Output the [X, Y] coordinate of the center of the cell containing the given text.  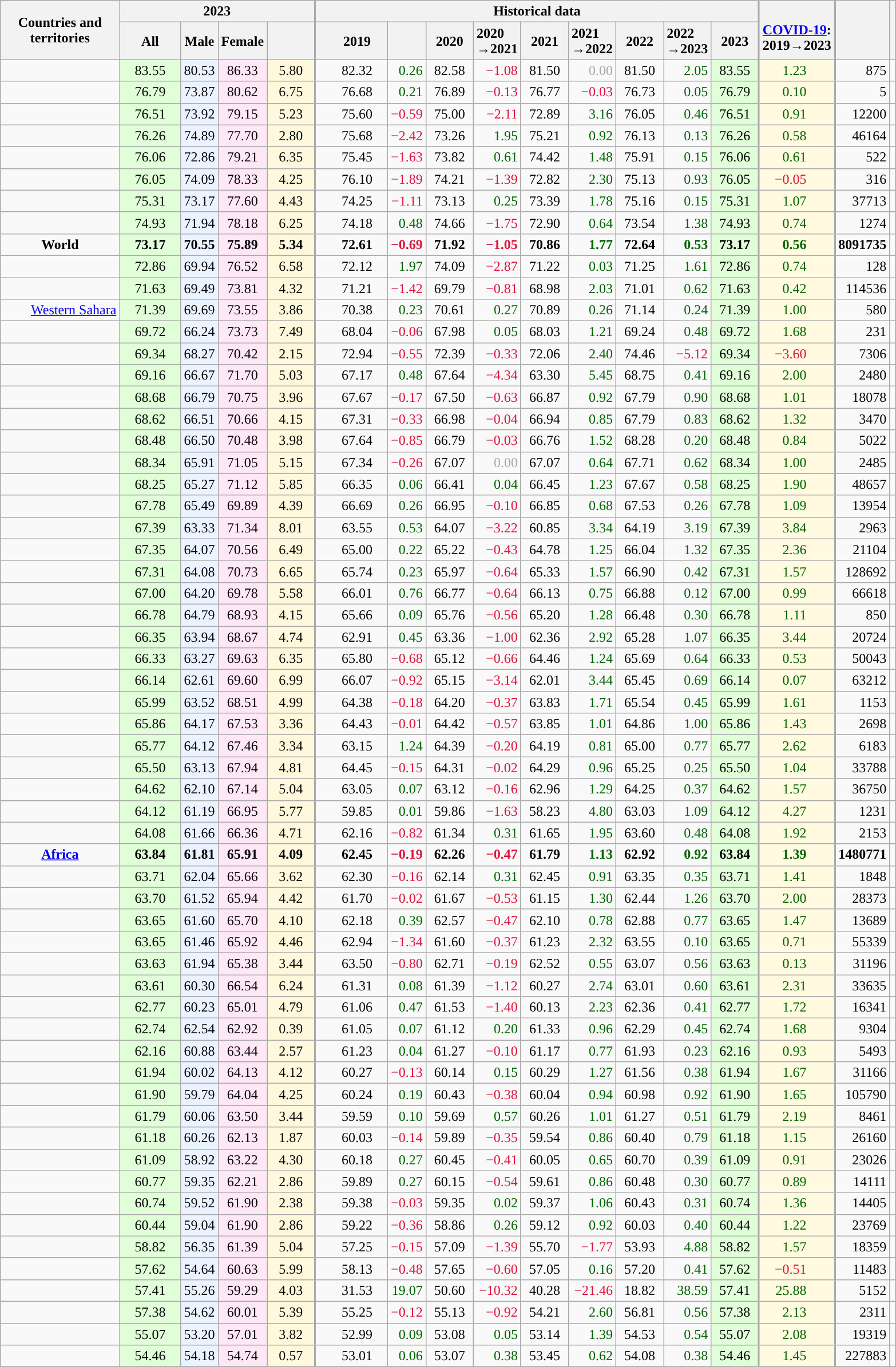
0.37 [688, 789]
62.88 [640, 920]
1.28 [592, 615]
57.01 [243, 1334]
66.13 [545, 593]
73.13 [450, 201]
1.65 [796, 1095]
−1.75 [497, 223]
78.18 [243, 223]
1.13 [592, 855]
−0.66 [497, 659]
65.25 [640, 768]
75.89 [243, 244]
4.03 [291, 1290]
75.21 [545, 136]
72.61 [351, 244]
53.20 [199, 1334]
25.88 [796, 1290]
76.77 [545, 92]
0.84 [796, 441]
71.22 [545, 266]
105790 [862, 1095]
61.31 [351, 985]
3.96 [291, 397]
5.03 [291, 376]
60.63 [243, 1269]
73.54 [640, 223]
62.01 [545, 681]
1.25 [592, 550]
−1.77 [592, 1247]
57.05 [545, 1269]
1.15 [796, 1138]
3.19 [688, 528]
67.71 [640, 463]
60.70 [640, 1160]
0.08 [407, 985]
128692 [862, 571]
Male [199, 41]
3.16 [592, 114]
71.94 [199, 223]
82.58 [450, 70]
53.14 [545, 1334]
60.18 [351, 1160]
Female [243, 41]
4.88 [688, 1247]
60.24 [351, 1095]
68.04 [351, 332]
55.70 [545, 1247]
1.45 [796, 1356]
1.21 [592, 332]
4.80 [592, 811]
72.94 [351, 354]
62.44 [640, 898]
69.24 [640, 332]
69.89 [243, 506]
52.99 [351, 1334]
63.83 [545, 702]
60.13 [545, 1008]
0.19 [407, 1095]
72.64 [640, 244]
14405 [862, 1203]
4.30 [291, 1160]
73.26 [450, 136]
65.70 [243, 920]
2019 [351, 41]
316 [862, 179]
76.10 [351, 179]
54.62 [199, 1312]
−2.11 [497, 114]
65.12 [450, 659]
62.71 [450, 963]
66.94 [545, 419]
1.67 [796, 1073]
61.52 [199, 898]
4.27 [796, 811]
0.24 [688, 310]
73.73 [243, 332]
63.12 [450, 789]
70.42 [243, 354]
0.75 [592, 593]
60.05 [545, 1160]
72.12 [351, 266]
66.88 [640, 593]
0.51 [688, 1116]
63.05 [351, 789]
69.49 [199, 288]
1.72 [796, 1008]
4.79 [291, 1008]
66.50 [199, 441]
0.68 [592, 506]
11483 [862, 1269]
62.52 [545, 963]
55.13 [450, 1312]
19319 [862, 1334]
1.06 [592, 1203]
−3.60 [796, 354]
62.14 [450, 876]
38.59 [688, 1290]
76.68 [351, 92]
522 [862, 157]
2153 [862, 833]
76.73 [640, 92]
60.88 [199, 1051]
62.21 [243, 1182]
40.28 [545, 1290]
−0.57 [497, 724]
65.22 [450, 550]
2.23 [592, 1008]
62.54 [199, 1029]
66.85 [545, 506]
2.19 [796, 1116]
54.64 [199, 1269]
57.25 [351, 1247]
−0.38 [497, 1095]
64.29 [545, 768]
31.53 [351, 1290]
73.82 [450, 157]
70.66 [243, 419]
−0.04 [497, 419]
75.16 [640, 201]
68.03 [545, 332]
63.60 [640, 833]
66.87 [545, 397]
63212 [862, 681]
12200 [862, 114]
75.60 [351, 114]
66.48 [640, 615]
53.07 [450, 1356]
0.69 [688, 681]
1.97 [407, 266]
65.69 [640, 659]
8461 [862, 1116]
69.94 [199, 266]
67.94 [243, 768]
4.39 [291, 506]
2.32 [592, 942]
67.98 [450, 332]
86.33 [243, 70]
0.81 [592, 746]
62.13 [243, 1138]
1274 [862, 223]
6183 [862, 746]
0.71 [796, 942]
2.62 [796, 746]
64.78 [545, 550]
9304 [862, 1029]
61.56 [640, 1073]
5.39 [291, 1312]
1.36 [796, 1203]
5.85 [291, 484]
−0.14 [407, 1138]
57.20 [640, 1269]
0.03 [592, 266]
74.66 [450, 223]
1.43 [796, 724]
65.45 [640, 681]
58.23 [545, 811]
2.08 [796, 1334]
63.03 [640, 811]
0.47 [407, 1008]
66.98 [450, 419]
75.00 [450, 114]
−0.85 [407, 441]
3470 [862, 419]
53.93 [640, 1247]
8091735 [862, 244]
−0.43 [497, 550]
0.12 [688, 593]
−0.26 [407, 463]
57.09 [450, 1247]
5.23 [291, 114]
71.21 [351, 288]
1.29 [592, 789]
33635 [862, 985]
1231 [862, 811]
1.87 [291, 1138]
60.06 [199, 1116]
75.68 [351, 136]
75.91 [640, 157]
70.38 [351, 310]
2311 [862, 1312]
Western Sahara [60, 310]
73.39 [545, 201]
74.46 [640, 354]
1848 [862, 876]
76.52 [243, 266]
62.57 [450, 920]
1.77 [592, 244]
62.18 [351, 920]
59.38 [351, 1203]
−3.22 [497, 528]
46164 [862, 136]
61.46 [199, 942]
−0.48 [407, 1269]
74.42 [545, 157]
76.13 [640, 136]
73.81 [243, 288]
33788 [862, 768]
64.43 [351, 724]
53.45 [545, 1356]
62.96 [545, 789]
64.13 [243, 1073]
4.74 [291, 637]
63.44 [243, 1051]
70.48 [243, 441]
55.26 [199, 1290]
59.37 [545, 1203]
0.22 [407, 550]
58.92 [199, 1160]
60.04 [545, 1095]
73.55 [243, 310]
61.19 [199, 811]
70.75 [243, 397]
−0.60 [497, 1269]
71.12 [243, 484]
65.27 [199, 484]
74.18 [351, 223]
7.49 [291, 332]
69.79 [450, 288]
6.75 [291, 92]
4.81 [291, 768]
3.36 [291, 724]
5 [862, 92]
61.17 [545, 1051]
67.14 [243, 789]
−0.69 [407, 244]
79.21 [243, 157]
3.84 [796, 528]
72.89 [545, 114]
0.21 [407, 92]
5.15 [291, 463]
−0.53 [497, 898]
64.79 [199, 615]
48657 [862, 484]
80.53 [199, 70]
67.50 [450, 397]
4.32 [291, 288]
4.12 [291, 1073]
64.46 [545, 659]
2022 [640, 41]
−1.12 [497, 985]
64.86 [640, 724]
65.28 [640, 637]
4.43 [291, 201]
−0.41 [497, 1160]
71.25 [640, 266]
−1.08 [497, 70]
64.04 [243, 1095]
53.01 [351, 1356]
59.22 [351, 1225]
65.01 [243, 1008]
66.36 [243, 833]
6.24 [291, 985]
5.34 [291, 244]
31196 [862, 963]
16341 [862, 1008]
56.81 [640, 1312]
5022 [862, 441]
71.01 [640, 288]
64.38 [351, 702]
−4.34 [497, 376]
2.05 [688, 70]
580 [862, 310]
65.97 [450, 571]
6.49 [291, 550]
−0.54 [497, 1182]
5493 [862, 1051]
60.14 [450, 1073]
61.33 [545, 1029]
61.81 [199, 855]
62.30 [351, 876]
2.92 [592, 637]
0.01 [407, 811]
0.16 [592, 1269]
66.45 [545, 484]
2963 [862, 528]
0.79 [688, 1138]
1.48 [592, 157]
66.51 [199, 419]
66.90 [640, 571]
59.04 [199, 1225]
63.22 [243, 1160]
59.29 [243, 1290]
1.30 [592, 898]
80.62 [243, 92]
60.15 [450, 1182]
50.60 [450, 1290]
0.83 [688, 419]
5.58 [291, 593]
−0.55 [407, 354]
66.41 [450, 484]
2021→2022 [592, 41]
62.94 [351, 942]
50043 [862, 659]
68.51 [243, 702]
1.47 [796, 920]
59.59 [351, 1116]
56.35 [199, 1247]
64.31 [450, 768]
60.02 [199, 1073]
231 [862, 332]
76.89 [450, 92]
−0.17 [407, 397]
26160 [862, 1138]
62.04 [199, 876]
−1.00 [497, 637]
−10.32 [497, 1290]
63.30 [545, 376]
6.25 [291, 223]
60.45 [450, 1160]
63.01 [640, 985]
−0.82 [407, 833]
60.85 [545, 528]
61.67 [450, 898]
68.75 [640, 376]
Countries andterritories [60, 30]
36750 [862, 789]
−0.81 [497, 288]
6.99 [291, 681]
−0.36 [407, 1225]
−1.34 [407, 942]
2.80 [291, 136]
5.99 [291, 1269]
60.29 [545, 1073]
13689 [862, 920]
71.92 [450, 244]
60.23 [199, 1008]
61.70 [351, 898]
65.20 [545, 615]
67.46 [243, 746]
0.40 [688, 1225]
0.76 [407, 593]
63.52 [199, 702]
0.60 [688, 985]
63.15 [351, 746]
0.85 [592, 419]
68.28 [640, 441]
−0.12 [407, 1312]
64.45 [351, 768]
5.80 [291, 70]
77.60 [243, 201]
4.10 [291, 920]
1480771 [862, 855]
−0.06 [407, 332]
63.33 [199, 528]
62.91 [351, 637]
2485 [862, 463]
3.98 [291, 441]
0.94 [592, 1095]
−0.18 [407, 702]
70.86 [545, 244]
14111 [862, 1182]
2698 [862, 724]
1.78 [592, 201]
78.33 [243, 179]
66.07 [351, 681]
59.52 [199, 1203]
2020→2021 [497, 41]
71.14 [640, 310]
61.06 [351, 1008]
7306 [862, 354]
6.65 [291, 571]
65.94 [243, 898]
4.46 [291, 942]
−1.40 [497, 1008]
58.13 [351, 1269]
1.04 [796, 768]
69.63 [243, 659]
68.93 [243, 615]
82.32 [351, 70]
19.07 [407, 1290]
59.12 [545, 1225]
65.80 [351, 659]
0.78 [592, 920]
0.55 [592, 963]
2.74 [592, 985]
70.56 [243, 550]
66.77 [450, 593]
72.39 [450, 354]
−3.14 [497, 681]
1.52 [592, 441]
74.25 [351, 201]
875 [862, 70]
20724 [862, 637]
−21.46 [592, 1290]
53.08 [450, 1334]
66618 [862, 593]
2.57 [291, 1051]
66.04 [640, 550]
74.89 [199, 136]
61.66 [199, 833]
70.55 [199, 244]
54.18 [199, 1356]
66.76 [545, 441]
6.58 [291, 266]
2.38 [291, 1203]
−1.89 [407, 179]
−0.51 [796, 1269]
3.62 [291, 876]
65.15 [450, 681]
850 [862, 615]
3.82 [291, 1334]
74.21 [450, 179]
1.41 [796, 876]
63.13 [199, 768]
0.02 [497, 1203]
61.93 [640, 1051]
69.69 [199, 310]
−0.01 [407, 724]
62.29 [640, 1029]
69.60 [243, 681]
60.98 [640, 1095]
1.11 [796, 615]
58.86 [450, 1225]
−0.63 [497, 397]
60.40 [640, 1138]
63.85 [545, 724]
55339 [862, 942]
2020 [450, 41]
61.53 [450, 1008]
0.65 [592, 1160]
2.31 [796, 985]
0.89 [796, 1182]
63.07 [640, 963]
−0.20 [497, 746]
2022→2023 [688, 41]
73.87 [199, 92]
65.49 [199, 506]
67.34 [351, 463]
5.45 [592, 376]
65.92 [243, 942]
2.30 [592, 179]
65.74 [351, 571]
75.13 [640, 179]
5.77 [291, 811]
60.48 [640, 1182]
72.06 [545, 354]
54.53 [640, 1334]
66.69 [351, 506]
COVID-19:2019→2023 [796, 30]
2.03 [592, 288]
71.70 [243, 376]
65.33 [545, 571]
−0.05 [796, 179]
61.65 [545, 833]
13954 [862, 506]
1.90 [796, 484]
61.12 [450, 1029]
68.27 [199, 354]
1.38 [688, 223]
0.90 [688, 397]
World [60, 244]
57.65 [450, 1269]
1153 [862, 702]
59.79 [199, 1095]
61.05 [351, 1029]
59.86 [450, 811]
63.94 [199, 637]
23026 [862, 1160]
64.39 [450, 746]
−0.59 [407, 114]
8.01 [291, 528]
59.54 [545, 1138]
1.22 [796, 1225]
64.25 [640, 789]
2.36 [796, 550]
70.73 [243, 571]
63.35 [640, 876]
0.46 [688, 114]
61.34 [450, 833]
23769 [862, 1225]
18359 [862, 1247]
54.74 [243, 1356]
4.99 [291, 702]
63.27 [199, 659]
64.42 [450, 724]
71.05 [243, 463]
66.01 [351, 593]
66.54 [243, 985]
0.99 [796, 593]
72.90 [545, 223]
3.86 [291, 310]
59.85 [351, 811]
70.61 [450, 310]
−2.87 [497, 266]
Africa [60, 855]
61.15 [545, 898]
2.15 [291, 354]
2021 [545, 41]
21104 [862, 550]
−1.42 [407, 288]
2.60 [592, 1312]
0.54 [688, 1334]
54.08 [640, 1356]
Historical data [537, 11]
62.26 [450, 855]
37713 [862, 201]
5152 [862, 1290]
71.34 [243, 528]
2480 [862, 376]
28373 [862, 898]
65.38 [243, 963]
60.01 [243, 1312]
1.27 [592, 1073]
64.17 [199, 724]
18.82 [640, 1290]
68.98 [545, 288]
All [150, 41]
54.21 [545, 1312]
0.35 [688, 876]
1.92 [796, 833]
72.82 [545, 179]
55.25 [351, 1312]
−2.42 [407, 136]
−0.35 [497, 1138]
65.76 [450, 615]
67.17 [351, 376]
73.92 [199, 114]
66.24 [199, 332]
60.30 [199, 985]
2.40 [592, 354]
18078 [862, 397]
62.61 [199, 681]
77.70 [243, 136]
70.89 [545, 310]
227883 [862, 1356]
31166 [862, 1073]
69.78 [243, 593]
4.09 [291, 855]
2.13 [796, 1312]
4.71 [291, 833]
79.15 [243, 114]
63.36 [450, 637]
−0.80 [407, 963]
59.61 [545, 1182]
−0.68 [407, 659]
114536 [862, 288]
66.67 [199, 376]
−1.05 [497, 244]
4.42 [291, 898]
1.71 [592, 702]
−1.11 [407, 201]
128 [862, 266]
−0.56 [497, 615]
75.45 [351, 157]
68.67 [243, 637]
65.54 [640, 702]
59.69 [450, 1116]
1.26 [688, 898]
−5.12 [688, 354]
